Provide the [X, Y] coordinate of the cell's center where the given text is located.  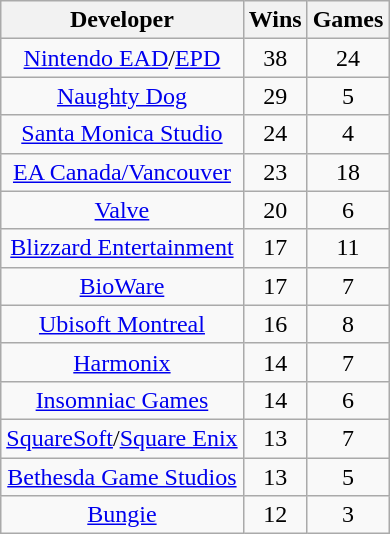
20 [275, 210]
BioWare [122, 286]
Games [348, 20]
SquareSoft/Square Enix [122, 438]
Naughty Dog [122, 96]
Nintendo EAD/EPD [122, 58]
11 [348, 248]
18 [348, 172]
Wins [275, 20]
3 [348, 515]
16 [275, 324]
Developer [122, 20]
29 [275, 96]
4 [348, 134]
Blizzard Entertainment [122, 248]
12 [275, 515]
8 [348, 324]
Insomniac Games [122, 400]
Bungie [122, 515]
Valve [122, 210]
23 [275, 172]
Harmonix [122, 362]
Bethesda Game Studios [122, 477]
Santa Monica Studio [122, 134]
EA Canada/Vancouver [122, 172]
38 [275, 58]
Ubisoft Montreal [122, 324]
